Find where the given text appears and provide that cell's center as [x, y] coordinate. 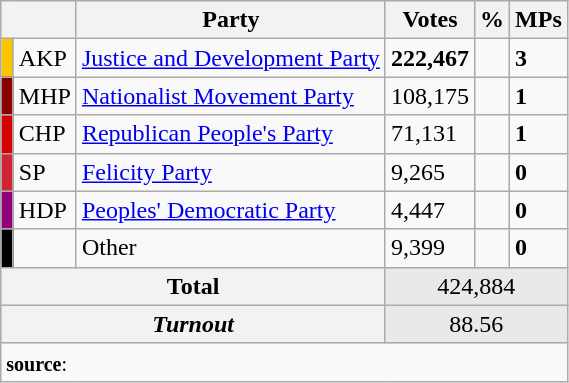
HDP [44, 210]
71,131 [430, 134]
Felicity Party [230, 172]
% [492, 20]
108,175 [430, 96]
Turnout [194, 324]
SP [44, 172]
Other [230, 248]
222,467 [430, 58]
Peoples' Democratic Party [230, 210]
3 [539, 58]
AKP [44, 58]
MPs [539, 20]
Republican People's Party [230, 134]
MHP [44, 96]
88.56 [476, 324]
source: [284, 362]
9,399 [430, 248]
CHP [44, 134]
Justice and Development Party [230, 58]
4,447 [430, 210]
Total [194, 286]
9,265 [430, 172]
Nationalist Movement Party [230, 96]
Party [230, 20]
Votes [430, 20]
424,884 [476, 286]
